Capture the cell that displays the provided text and extract its [x, y] central coordinate. 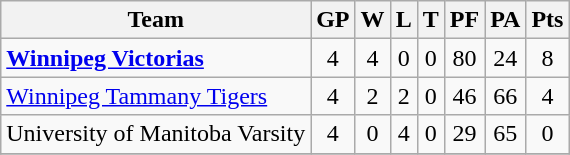
Winnipeg Victorias [156, 58]
8 [548, 58]
80 [464, 58]
T [430, 20]
PF [464, 20]
Winnipeg Tammany Tigers [156, 96]
46 [464, 96]
Team [156, 20]
L [404, 20]
W [372, 20]
65 [506, 134]
29 [464, 134]
GP [333, 20]
24 [506, 58]
PA [506, 20]
Pts [548, 20]
66 [506, 96]
University of Manitoba Varsity [156, 134]
